Return (X, Y) of the center of cell containing provided text 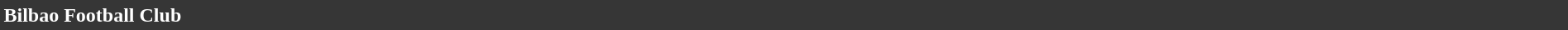
Bilbao Football Club (784, 15)
